Return [x, y] of the center of cell containing provided text 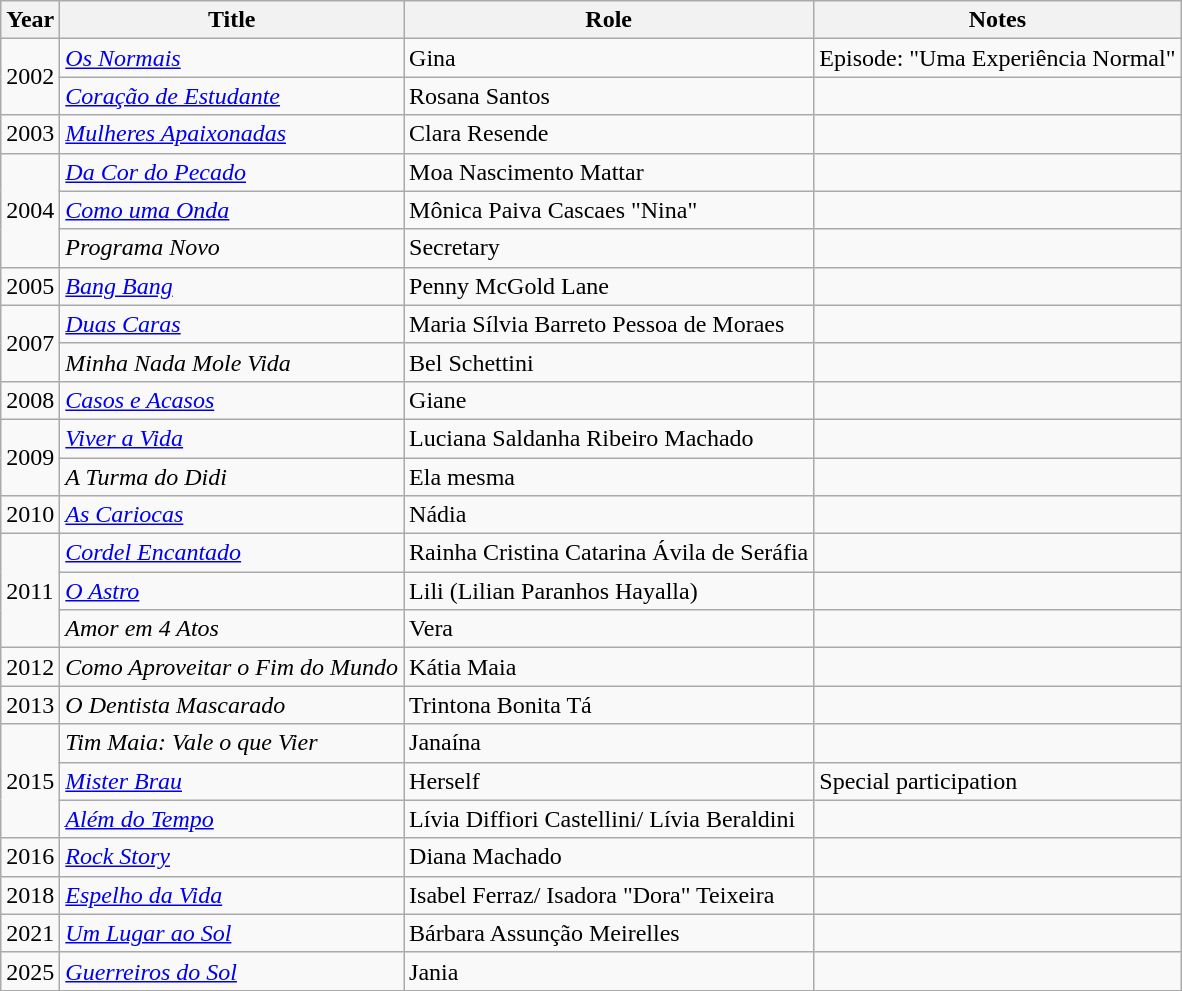
2004 [30, 210]
Role [609, 20]
2009 [30, 457]
2003 [30, 134]
Rock Story [232, 857]
Moa Nascimento Mattar [609, 172]
Guerreiros do Sol [232, 971]
Bárbara Assunção Meirelles [609, 933]
Luciana Saldanha Ribeiro Machado [609, 438]
Isabel Ferraz/ Isadora "Dora" Teixeira [609, 895]
Da Cor do Pecado [232, 172]
2013 [30, 705]
Programa Novo [232, 248]
Minha Nada Mole Vida [232, 362]
Janaína [609, 743]
Clara Resende [609, 134]
Kátia Maia [609, 667]
A Turma do Didi [232, 477]
Mulheres Apaixonadas [232, 134]
Cordel Encantado [232, 553]
Episode: "Uma Experiência Normal" [998, 58]
2016 [30, 857]
Penny McGold Lane [609, 286]
Coração de Estudante [232, 96]
Mister Brau [232, 781]
Rainha Cristina Catarina Ávila de Seráfia [609, 553]
Como Aproveitar o Fim do Mundo [232, 667]
Casos e Acasos [232, 400]
Tim Maia: Vale o que Vier [232, 743]
Rosana Santos [609, 96]
Herself [609, 781]
Bel Schettini [609, 362]
2021 [30, 933]
Trintona Bonita Tá [609, 705]
2012 [30, 667]
Vera [609, 629]
2005 [30, 286]
2002 [30, 77]
2011 [30, 591]
Além do Tempo [232, 819]
Jania [609, 971]
Os Normais [232, 58]
2010 [30, 515]
Nádia [609, 515]
Ela mesma [609, 477]
Bang Bang [232, 286]
2008 [30, 400]
Special participation [998, 781]
Notes [998, 20]
Amor em 4 Atos [232, 629]
Lili (Lilian Paranhos Hayalla) [609, 591]
2025 [30, 971]
Mônica Paiva Cascaes "Nina" [609, 210]
Duas Caras [232, 324]
2018 [30, 895]
Diana Machado [609, 857]
As Cariocas [232, 515]
Year [30, 20]
Secretary [609, 248]
Lívia Diffiori Castellini/ Lívia Beraldini [609, 819]
Como uma Onda [232, 210]
Espelho da Vida [232, 895]
Giane [609, 400]
Um Lugar ao Sol [232, 933]
2015 [30, 781]
O Dentista Mascarado [232, 705]
2007 [30, 343]
Title [232, 20]
Gina [609, 58]
Maria Sílvia Barreto Pessoa de Moraes [609, 324]
Viver a Vida [232, 438]
O Astro [232, 591]
